Output the (x, y) coordinate of the center of the cell containing the given text.  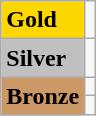
Bronze (43, 96)
Gold (43, 20)
Silver (43, 58)
